Locate the cell with the specified text and output its [x, y] center coordinate. 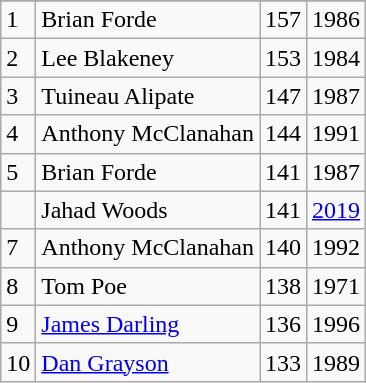
Lee Blakeney [148, 58]
7 [18, 248]
10 [18, 362]
1986 [336, 20]
1991 [336, 134]
Jahad Woods [148, 210]
2 [18, 58]
157 [284, 20]
Tom Poe [148, 286]
1984 [336, 58]
Tuineau Alipate [148, 96]
Dan Grayson [148, 362]
144 [284, 134]
1992 [336, 248]
2019 [336, 210]
1996 [336, 324]
1971 [336, 286]
147 [284, 96]
1 [18, 20]
133 [284, 362]
153 [284, 58]
9 [18, 324]
138 [284, 286]
136 [284, 324]
James Darling [148, 324]
3 [18, 96]
1989 [336, 362]
8 [18, 286]
4 [18, 134]
5 [18, 172]
140 [284, 248]
